Find where the given text appears and provide that cell's center as [X, Y] coordinate. 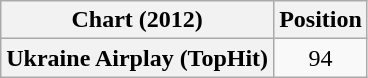
94 [321, 58]
Chart (2012) [138, 20]
Position [321, 20]
Ukraine Airplay (TopHit) [138, 58]
